Determine the [x, y] coordinate at the center of the cell enclosing the given text.  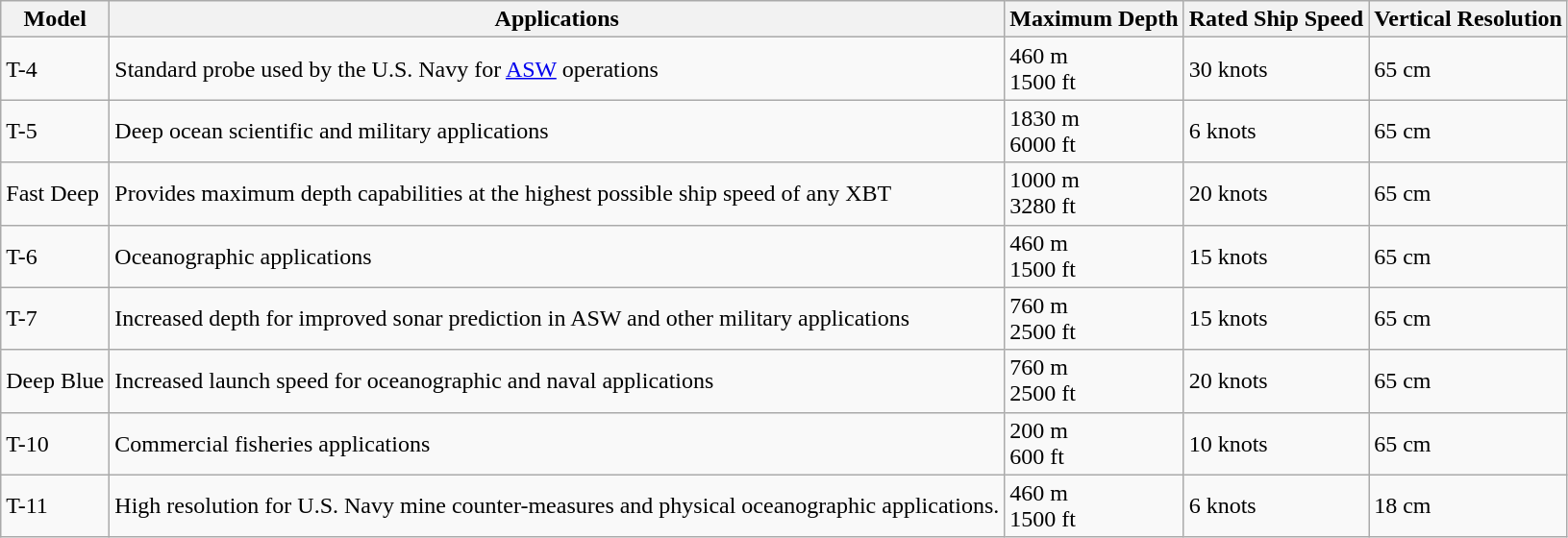
Applications [558, 19]
200 m600 ft [1094, 444]
High resolution for U.S. Navy mine counter-measures and physical oceanographic applications. [558, 505]
10 knots [1276, 444]
Deep ocean scientific and military applications [558, 131]
Standard probe used by the U.S. Navy for ASW operations [558, 69]
T-4 [56, 69]
18 cm [1469, 505]
Fast Deep [56, 194]
T-11 [56, 505]
Increased launch speed for oceanographic and naval applications [558, 380]
Rated Ship Speed [1276, 19]
Vertical Resolution [1469, 19]
1000 m3280 ft [1094, 194]
Maximum Depth [1094, 19]
Oceanographic applications [558, 256]
Increased depth for improved sonar prediction in ASW and other military applications [558, 319]
T-5 [56, 131]
Deep Blue [56, 380]
30 knots [1276, 69]
Commercial fisheries applications [558, 444]
1830 m 6000 ft [1094, 131]
Model [56, 19]
T-6 [56, 256]
T-10 [56, 444]
T-7 [56, 319]
Provides maximum depth capabilities at the highest possible ship speed of any XBT [558, 194]
460 m 1500 ft [1094, 69]
